Extract the (x, y) coordinate from the center of the cell holding the provided text.  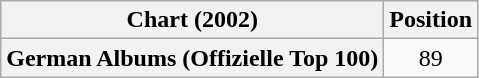
Position (431, 20)
Chart (2002) (192, 20)
89 (431, 58)
German Albums (Offizielle Top 100) (192, 58)
